Scan for the cell matching the given text and deliver its [X, Y] coordinate at center. 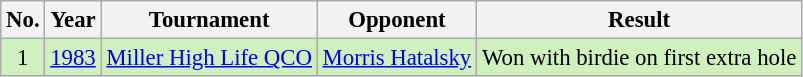
Morris Hatalsky [396, 58]
Year [73, 20]
No. [23, 20]
1 [23, 58]
Tournament [209, 20]
Won with birdie on first extra hole [640, 58]
1983 [73, 58]
Opponent [396, 20]
Miller High Life QCO [209, 58]
Result [640, 20]
